Return the [X, Y] coordinate for the center point of the cell that contains the specified text.  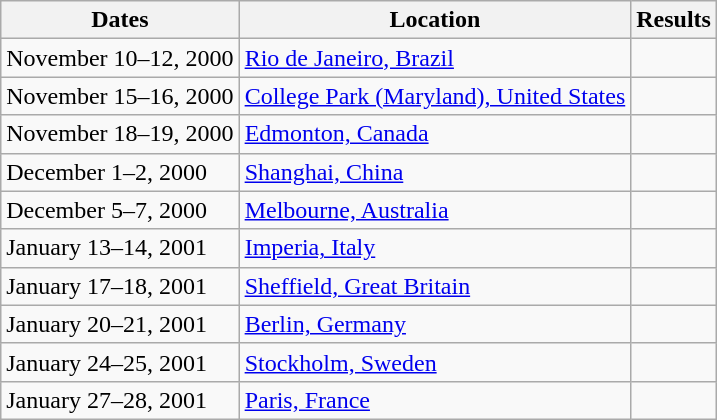
Melbourne, Australia [435, 210]
Stockholm, Sweden [435, 362]
Results [674, 20]
January 13–14, 2001 [120, 248]
Paris, France [435, 400]
January 20–21, 2001 [120, 324]
November 15–16, 2000 [120, 96]
Rio de Janeiro, Brazil [435, 58]
December 5–7, 2000 [120, 210]
Shanghai, China [435, 172]
Location [435, 20]
November 18–19, 2000 [120, 134]
College Park (Maryland), United States [435, 96]
Imperia, Italy [435, 248]
Berlin, Germany [435, 324]
January 27–28, 2001 [120, 400]
Dates [120, 20]
December 1–2, 2000 [120, 172]
Edmonton, Canada [435, 134]
January 17–18, 2001 [120, 286]
Sheffield, Great Britain [435, 286]
November 10–12, 2000 [120, 58]
January 24–25, 2001 [120, 362]
